Detect which cell encompasses the target text, then output its [x, y] center coordinate. 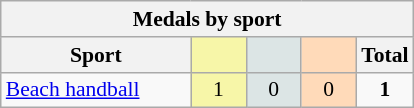
Beach handball [96, 90]
Sport [96, 55]
Total [384, 55]
Medals by sport [208, 19]
